Detect which cell encompasses the target text, then output its [x, y] center coordinate. 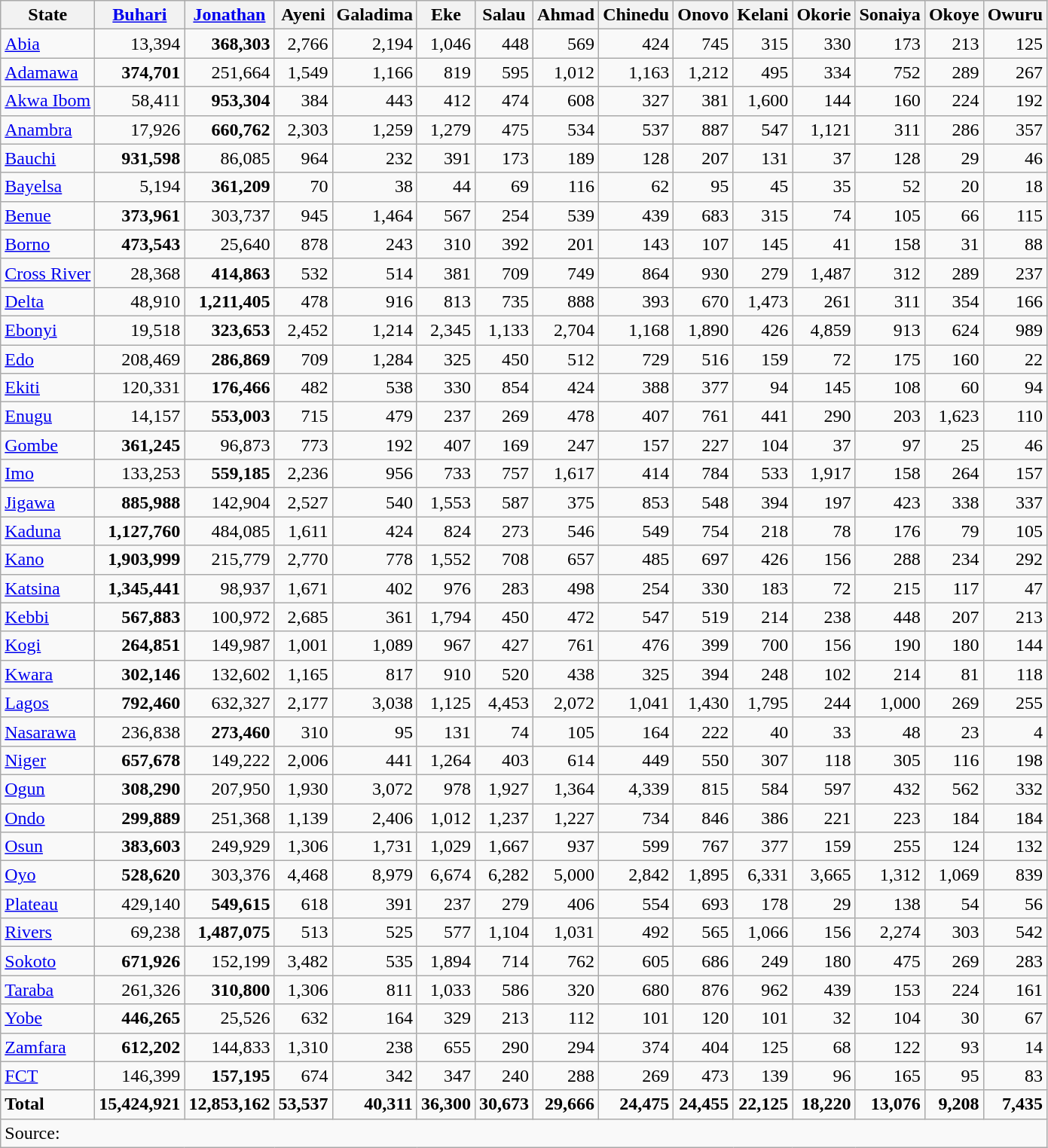
Sonaiya [890, 15]
273,460 [229, 731]
124 [954, 847]
273 [503, 531]
632,327 [229, 703]
110 [1015, 417]
Ekiti [48, 388]
846 [704, 817]
888 [567, 301]
752 [890, 72]
Okorie [824, 15]
811 [374, 990]
81 [954, 674]
1,163 [636, 72]
157,195 [229, 1076]
Delta [48, 301]
227 [704, 445]
680 [636, 990]
222 [704, 731]
93 [954, 1047]
332 [1015, 789]
819 [446, 72]
30 [954, 1018]
1,617 [567, 474]
700 [762, 646]
1,284 [374, 359]
784 [704, 474]
655 [446, 1047]
60 [954, 388]
176,466 [229, 388]
549,615 [229, 904]
234 [954, 560]
Source: [524, 1133]
208,469 [140, 359]
Osun [48, 847]
334 [824, 72]
657 [567, 560]
320 [567, 990]
383,603 [140, 847]
Ondo [48, 817]
240 [503, 1076]
3,072 [374, 789]
69,238 [140, 933]
597 [824, 789]
479 [374, 417]
757 [503, 474]
108 [890, 388]
734 [636, 817]
58,411 [140, 101]
632 [303, 1018]
Jigawa [48, 502]
374,701 [140, 72]
1,430 [704, 703]
1,121 [824, 130]
538 [374, 388]
474 [503, 101]
178 [762, 904]
962 [762, 990]
792,460 [140, 703]
548 [704, 502]
312 [890, 273]
533 [762, 474]
201 [567, 244]
6,282 [503, 875]
438 [567, 674]
388 [636, 388]
1,731 [374, 847]
22,125 [762, 1104]
361,245 [140, 445]
546 [567, 531]
25,526 [229, 1018]
1,894 [446, 961]
299,889 [140, 817]
198 [1015, 760]
2,236 [303, 474]
2,303 [303, 130]
115 [1015, 215]
303,737 [229, 215]
427 [503, 646]
149,987 [229, 646]
1,089 [374, 646]
670 [704, 301]
1,133 [503, 330]
2,072 [567, 703]
714 [503, 961]
1,890 [704, 330]
Adamawa [48, 72]
484,085 [229, 531]
4,859 [824, 330]
30,673 [503, 1104]
Salau [503, 15]
525 [374, 933]
132,602 [229, 674]
161 [1015, 990]
4,468 [303, 875]
567 [446, 215]
165 [890, 1076]
535 [374, 961]
913 [890, 330]
FCT [48, 1076]
853 [636, 502]
264,851 [140, 646]
745 [704, 44]
1,310 [303, 1047]
56 [1015, 904]
402 [374, 588]
1,066 [762, 933]
68 [824, 1047]
813 [446, 301]
Imo [48, 474]
577 [446, 933]
1,345,441 [140, 588]
305 [890, 760]
1,553 [446, 502]
Rivers [48, 933]
549 [636, 531]
Buhari [140, 15]
937 [567, 847]
Edo [48, 359]
1,212 [704, 72]
729 [636, 359]
361,209 [229, 187]
2,842 [636, 875]
120,331 [140, 388]
24,475 [636, 1104]
Cross River [48, 273]
264 [954, 474]
79 [954, 531]
169 [503, 445]
Eke [446, 15]
1,487 [824, 273]
Niger [48, 760]
910 [446, 674]
44 [446, 187]
Borno [48, 244]
Ahmad [567, 15]
88 [1015, 244]
614 [567, 760]
2,345 [446, 330]
Lagos [48, 703]
302,146 [140, 674]
4,339 [636, 789]
542 [1015, 933]
47 [1015, 588]
13,394 [140, 44]
Oyo [48, 875]
1,464 [374, 215]
Zamfara [48, 1047]
6,331 [762, 875]
817 [374, 674]
386 [762, 817]
24,455 [704, 1104]
520 [503, 674]
399 [704, 646]
139 [762, 1076]
17,926 [140, 130]
964 [303, 158]
3,482 [303, 961]
207,950 [229, 789]
916 [374, 301]
215 [890, 588]
189 [567, 158]
567,883 [140, 617]
142,904 [229, 502]
374 [636, 1047]
1,139 [303, 817]
31 [954, 244]
534 [567, 130]
Sokoto [48, 961]
122 [890, 1047]
Onovo [704, 15]
559,185 [229, 474]
23 [954, 731]
2,770 [303, 560]
286,869 [229, 359]
778 [374, 560]
1,001 [303, 646]
569 [567, 44]
247 [567, 445]
62 [636, 187]
605 [636, 961]
1,041 [636, 703]
2,406 [374, 817]
33 [824, 731]
1,930 [303, 789]
249,929 [229, 847]
133,253 [140, 474]
218 [762, 531]
48 [890, 731]
40 [762, 731]
2,177 [303, 703]
41 [824, 244]
392 [503, 244]
930 [704, 273]
1,903,999 [140, 560]
686 [704, 961]
584 [762, 789]
107 [704, 244]
1,166 [374, 72]
12,853,162 [229, 1104]
146,399 [140, 1076]
96,873 [229, 445]
Owuru [1015, 15]
14,157 [140, 417]
Kaduna [48, 531]
1,473 [762, 301]
1,795 [762, 703]
443 [374, 101]
839 [1015, 875]
Ebonyi [48, 330]
472 [567, 617]
Jonathan [229, 15]
197 [824, 502]
Abia [48, 44]
66 [954, 215]
221 [824, 817]
608 [567, 101]
429,140 [140, 904]
864 [636, 273]
1,104 [503, 933]
243 [374, 244]
1,927 [503, 789]
1,364 [567, 789]
144,833 [229, 1047]
236,838 [140, 731]
22 [1015, 359]
1,227 [567, 817]
931,598 [140, 158]
599 [636, 847]
406 [567, 904]
8,979 [374, 875]
671,926 [140, 961]
149,222 [229, 760]
323,653 [229, 330]
587 [503, 502]
887 [704, 130]
586 [503, 990]
473 [704, 1076]
885,988 [140, 502]
97 [890, 445]
423 [890, 502]
384 [303, 101]
2,006 [303, 760]
1,069 [954, 875]
Kebbi [48, 617]
6,674 [446, 875]
528,620 [140, 875]
565 [704, 933]
976 [446, 588]
446,265 [140, 1018]
697 [704, 560]
512 [567, 359]
Ayeni [303, 15]
120 [704, 1018]
1,168 [636, 330]
978 [446, 789]
78 [824, 531]
1,033 [446, 990]
1,127,760 [140, 531]
249 [762, 961]
473,543 [140, 244]
519 [704, 617]
1,487,075 [229, 933]
2,274 [890, 933]
329 [446, 1018]
175 [890, 359]
19,518 [140, 330]
514 [374, 273]
660,762 [229, 130]
100,972 [229, 617]
715 [303, 417]
143 [636, 244]
Galadima [374, 15]
248 [762, 674]
1,611 [303, 531]
215,779 [229, 560]
1,623 [954, 417]
375 [567, 502]
4 [1015, 731]
Chinedu [636, 15]
15,424,921 [140, 1104]
3,665 [824, 875]
251,368 [229, 817]
554 [636, 904]
373,961 [140, 215]
29,666 [567, 1104]
403 [503, 760]
244 [824, 703]
495 [762, 72]
2,685 [303, 617]
35 [824, 187]
7,435 [1015, 1104]
404 [704, 1047]
498 [567, 588]
1,214 [374, 330]
357 [1015, 130]
Kano [48, 560]
824 [446, 531]
989 [1015, 330]
232 [374, 158]
1,667 [503, 847]
767 [704, 847]
1,211,405 [229, 301]
414 [636, 474]
Okoye [954, 15]
Enugu [48, 417]
368,303 [229, 44]
53,537 [303, 1104]
Benue [48, 215]
735 [503, 301]
773 [303, 445]
307 [762, 760]
2,527 [303, 502]
537 [636, 130]
166 [1015, 301]
967 [446, 646]
3,038 [374, 703]
553,003 [229, 417]
754 [704, 531]
1,000 [890, 703]
18,220 [824, 1104]
876 [704, 990]
176 [890, 531]
482 [303, 388]
854 [503, 388]
347 [446, 1076]
338 [954, 502]
Bayelsa [48, 187]
Yobe [48, 1018]
2,766 [303, 44]
Kogi [48, 646]
683 [704, 215]
18 [1015, 187]
1,165 [303, 674]
28,368 [140, 273]
190 [890, 646]
4,453 [503, 703]
138 [890, 904]
414,863 [229, 273]
294 [567, 1047]
Ogun [48, 789]
Katsina [48, 588]
476 [636, 646]
183 [762, 588]
54 [954, 904]
303,376 [229, 875]
Nasarawa [48, 731]
693 [704, 904]
Taraba [48, 990]
96 [824, 1076]
815 [704, 789]
2,704 [567, 330]
657,678 [140, 760]
595 [503, 72]
132 [1015, 847]
308,290 [140, 789]
1,264 [446, 760]
14 [1015, 1047]
1,279 [446, 130]
38 [374, 187]
112 [567, 1018]
117 [954, 588]
327 [636, 101]
303 [954, 933]
432 [890, 789]
540 [374, 502]
20 [954, 187]
5,000 [567, 875]
562 [954, 789]
513 [303, 933]
292 [1015, 560]
67 [1015, 1018]
83 [1015, 1076]
153 [890, 990]
516 [704, 359]
45 [762, 187]
2,194 [374, 44]
2,452 [303, 330]
1,552 [446, 560]
708 [503, 560]
492 [636, 933]
393 [636, 301]
261,326 [140, 990]
48,910 [140, 301]
618 [303, 904]
5,194 [140, 187]
539 [567, 215]
Gombe [48, 445]
Kelani [762, 15]
1,029 [446, 847]
Total [48, 1104]
1,046 [446, 44]
25 [954, 445]
1,312 [890, 875]
1,671 [303, 588]
86,085 [229, 158]
Anambra [48, 130]
354 [954, 301]
1,259 [374, 130]
36,300 [446, 1104]
310,800 [229, 990]
223 [890, 817]
449 [636, 760]
762 [567, 961]
52 [890, 187]
1,031 [567, 933]
624 [954, 330]
749 [567, 273]
953,304 [229, 101]
337 [1015, 502]
612,202 [140, 1047]
98,937 [229, 588]
1,237 [503, 817]
1,794 [446, 617]
361 [374, 617]
1,600 [762, 101]
69 [503, 187]
13,076 [890, 1104]
152,199 [229, 961]
1,917 [824, 474]
878 [303, 244]
532 [303, 273]
674 [303, 1076]
1,125 [446, 703]
Bauchi [48, 158]
412 [446, 101]
Kwara [48, 674]
261 [824, 301]
Plateau [48, 904]
1,895 [704, 875]
342 [374, 1076]
733 [446, 474]
102 [824, 674]
203 [890, 417]
267 [1015, 72]
70 [303, 187]
286 [954, 130]
40,311 [374, 1104]
1,549 [303, 72]
25,640 [229, 244]
945 [303, 215]
32 [824, 1018]
9,208 [954, 1104]
550 [704, 760]
485 [636, 560]
956 [374, 474]
Akwa Ibom [48, 101]
State [48, 15]
251,664 [229, 72]
